Scan for the cell matching the given text and deliver its (X, Y) coordinate at center. 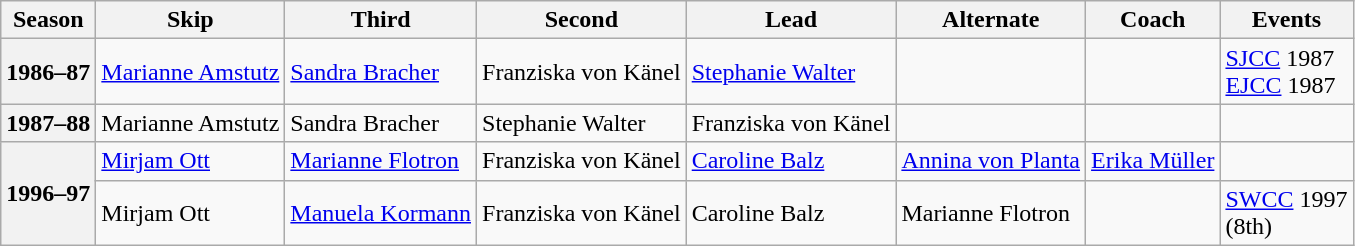
1986–87 (48, 72)
Manuela Kormann (381, 212)
SWCC 1997 (8th) (1286, 212)
1987–88 (48, 123)
Season (48, 20)
Lead (791, 20)
1996–97 (48, 194)
Annina von Planta (991, 161)
Events (1286, 20)
Coach (1153, 20)
Skip (190, 20)
SJCC 1987 EJCC 1987 (1286, 72)
Third (381, 20)
Erika Müller (1153, 161)
Second (582, 20)
Alternate (991, 20)
